Return the (x, y) coordinate for the center point of the cell that contains the specified text.  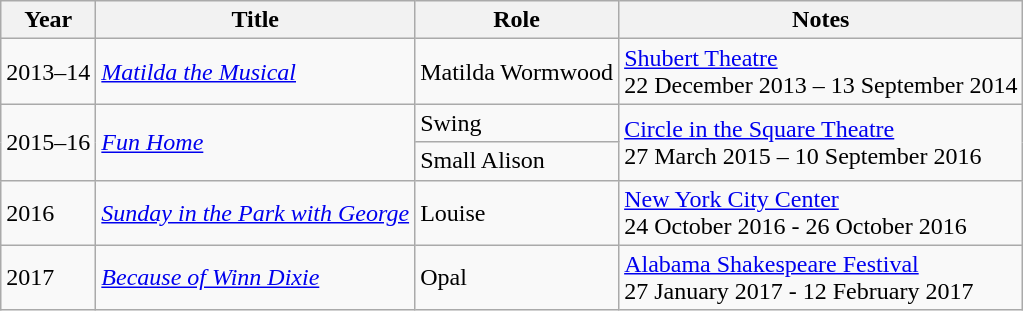
Opal (517, 278)
2017 (48, 278)
Fun Home (256, 142)
Role (517, 20)
Alabama Shakespeare Festival27 January 2017 - 12 February 2017 (821, 278)
Matilda the Musical (256, 72)
Louise (517, 212)
Circle in the Square Theatre27 March 2015 – 10 September 2016 (821, 142)
Sunday in the Park with George (256, 212)
Matilda Wormwood (517, 72)
2013–14 (48, 72)
Notes (821, 20)
Year (48, 20)
2016 (48, 212)
2015–16 (48, 142)
Shubert Theatre22 December 2013 – 13 September 2014 (821, 72)
Because of Winn Dixie (256, 278)
New York City Center24 October 2016 - 26 October 2016 (821, 212)
Swing (517, 123)
Title (256, 20)
Small Alison (517, 161)
